Capture the cell that displays the provided text and extract its (X, Y) central coordinate. 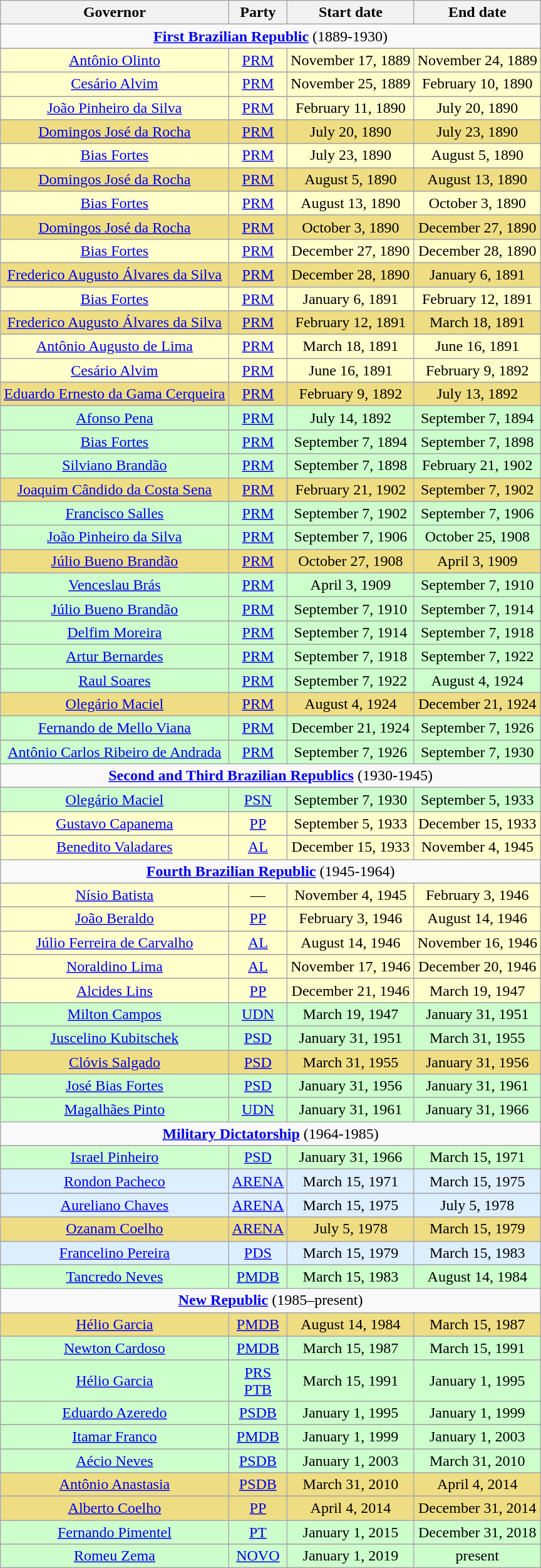
Second and Third Brazilian Republics (1930-1945) (270, 776)
Júlio Ferreira de Carvalho (115, 943)
October 27, 1908 (351, 561)
Antônio Augusto de Lima (115, 347)
New Republic (1985–present) (270, 1300)
Antônio Carlos Ribeiro de Andrada (115, 752)
November 17, 1889 (351, 60)
PDS (258, 1253)
Aureliano Chaves (115, 1205)
November 16, 1946 (477, 943)
PRSPTB (258, 1380)
January 1, 2015 (351, 1532)
Party (258, 13)
Eduardo Ernesto da Gama Cerqueira (115, 394)
Raul Soares (115, 680)
Start date (351, 13)
November 25, 1889 (351, 84)
End date (477, 13)
Tancredo Neves (115, 1277)
Artur Bernardes (115, 656)
PSN (258, 800)
Antônio Anastasia (115, 1485)
Romeu Zema (115, 1556)
December 31, 2014 (477, 1508)
Magalhães Pinto (115, 1110)
Alcides Lins (115, 990)
Rondon Pacheco (115, 1181)
Benedito Valadares (115, 847)
Military Dictatorship (1964-1985) (270, 1134)
January 1, 2019 (351, 1556)
February 11, 1890 (351, 108)
Ozanam Coelho (115, 1229)
December 20, 1946 (477, 966)
Francelino Pereira (115, 1253)
Aécio Neves (115, 1461)
November 17, 1946 (351, 966)
PT (258, 1532)
Nísio Batista (115, 895)
Francisco Salles (115, 513)
December 21, 1946 (351, 990)
First Brazilian Republic (1889-1930) (270, 36)
José Bias Fortes (115, 1086)
Fourth Brazilian Republic (1945-1964) (270, 871)
November 24, 1889 (477, 60)
Delfim Moreira (115, 632)
NOVO (258, 1556)
Joaquim Cândido da Costa Sena (115, 489)
Governor (115, 13)
Antônio Olinto (115, 60)
July 13, 1892 (477, 394)
Afonso Pena (115, 418)
July 14, 1892 (351, 418)
October 25, 1908 (477, 537)
Israel Pinheiro (115, 1158)
Alberto Coelho (115, 1508)
Fernando de Mello Viana (115, 728)
February 10, 1890 (477, 84)
Fernando Pimentel (115, 1532)
— (258, 895)
Gustavo Capanema (115, 823)
Clóvis Salgado (115, 1062)
Venceslau Brás (115, 585)
Juscelino Kubitschek (115, 1038)
Silviano Brandão (115, 466)
present (477, 1556)
Newton Cardoso (115, 1348)
Eduardo Azeredo (115, 1413)
Milton Campos (115, 1014)
December 31, 2018 (477, 1532)
Noraldino Lima (115, 966)
Itamar Franco (115, 1436)
João Beraldo (115, 919)
